Capture the cell that displays the provided text and extract its [X, Y] central coordinate. 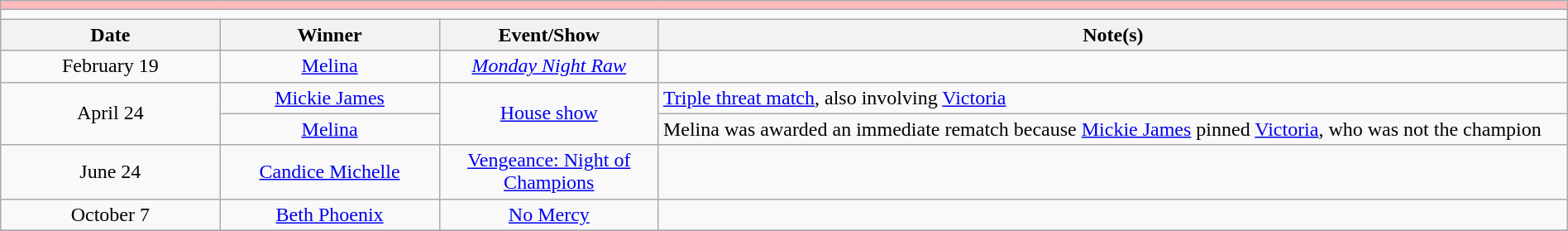
Date [111, 35]
April 24 [111, 113]
Winner [329, 35]
Triple threat match, also involving Victoria [1113, 98]
Event/Show [549, 35]
Vengeance: Night of Champions [549, 172]
Candice Michelle [329, 172]
February 19 [111, 66]
No Mercy [549, 214]
Melina was awarded an immediate rematch because Mickie James pinned Victoria, who was not the champion [1113, 129]
Beth Phoenix [329, 214]
Note(s) [1113, 35]
October 7 [111, 214]
House show [549, 113]
Mickie James [329, 98]
June 24 [111, 172]
Monday Night Raw [549, 66]
